From the cell containing the given text, extract its center point as (X, Y) coordinate. 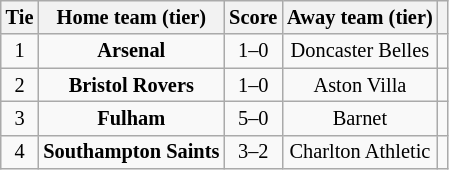
3–2 (253, 152)
Away team (tier) (360, 17)
Aston Villa (360, 85)
5–0 (253, 118)
Barnet (360, 118)
Charlton Athletic (360, 152)
Fulham (131, 118)
Tie (20, 17)
1 (20, 51)
3 (20, 118)
Doncaster Belles (360, 51)
4 (20, 152)
Score (253, 17)
Bristol Rovers (131, 85)
2 (20, 85)
Home team (tier) (131, 17)
Arsenal (131, 51)
Southampton Saints (131, 152)
